Determine the (X, Y) coordinate at the center of the cell enclosing the given text.  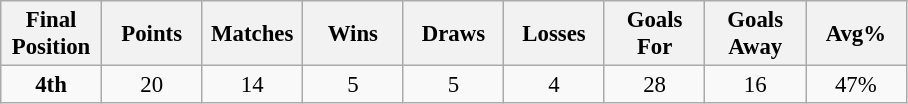
4th (52, 85)
28 (654, 85)
20 (152, 85)
Points (152, 34)
Goals Away (756, 34)
47% (856, 85)
Matches (252, 34)
Losses (554, 34)
Wins (354, 34)
Final Position (52, 34)
4 (554, 85)
16 (756, 85)
Avg% (856, 34)
Goals For (654, 34)
Draws (454, 34)
14 (252, 85)
